Return the (x, y) coordinate for the center point of the cell that contains the specified text.  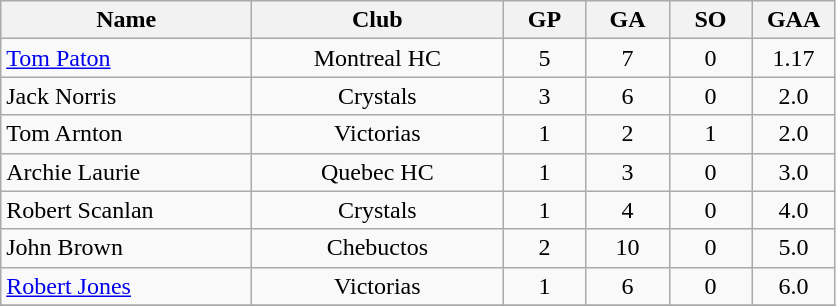
GP (544, 20)
Chebuctos (378, 248)
SO (710, 20)
Robert Jones (126, 286)
Tom Paton (126, 58)
Club (378, 20)
Tom Arnton (126, 134)
1.17 (794, 58)
Archie Laurie (126, 172)
6.0 (794, 286)
Name (126, 20)
Robert Scanlan (126, 210)
5.0 (794, 248)
4.0 (794, 210)
10 (628, 248)
John Brown (126, 248)
Quebec HC (378, 172)
3.0 (794, 172)
7 (628, 58)
4 (628, 210)
GAA (794, 20)
5 (544, 58)
Jack Norris (126, 96)
Montreal HC (378, 58)
GA (628, 20)
